Find where the given text appears and provide that cell's center as [x, y] coordinate. 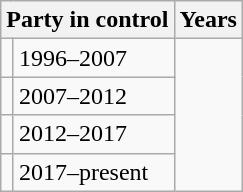
2007–2012 [94, 96]
Years [208, 20]
Party in control [88, 20]
2012–2017 [94, 134]
2017–present [94, 172]
1996–2007 [94, 58]
